Search for the cell housing the specified text and yield its (x, y) center coordinate. 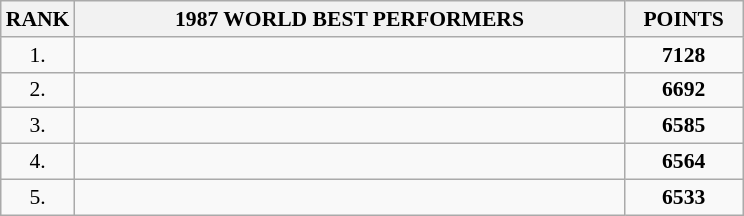
2. (38, 90)
6692 (684, 90)
6585 (684, 126)
1987 WORLD BEST PERFORMERS (349, 19)
4. (38, 162)
RANK (38, 19)
6564 (684, 162)
7128 (684, 55)
3. (38, 126)
1. (38, 55)
6533 (684, 197)
5. (38, 197)
POINTS (684, 19)
